Pinpoint the cell where the given text exists, returning its (X, Y) midpoint coordinate. 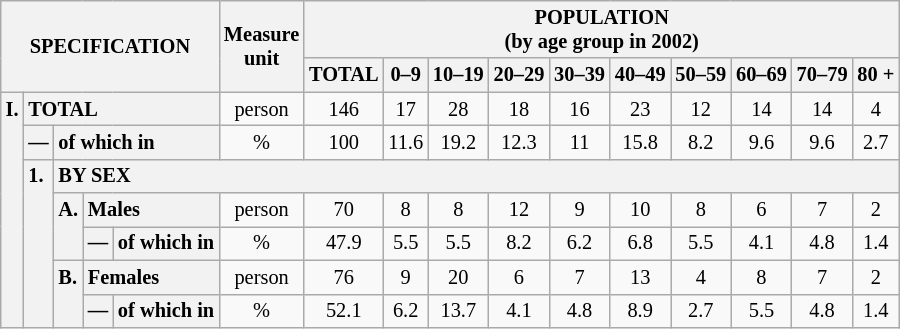
80 + (876, 75)
20 (458, 277)
Females (151, 277)
POPULATION (by age group in 2002) (602, 29)
47.9 (344, 243)
6.8 (640, 243)
60–69 (762, 75)
100 (344, 142)
Measure unit (262, 46)
19.2 (458, 142)
B. (68, 294)
I. (12, 210)
13.7 (458, 311)
52.1 (344, 311)
16 (580, 109)
10–19 (458, 75)
A. (68, 226)
30–39 (580, 75)
11 (580, 142)
13 (640, 277)
BY SEX (477, 176)
10 (640, 210)
0–9 (406, 75)
50–59 (700, 75)
1. (38, 243)
15.8 (640, 142)
20–29 (520, 75)
8.9 (640, 311)
12.3 (520, 142)
18 (520, 109)
76 (344, 277)
17 (406, 109)
Males (151, 210)
40–49 (640, 75)
23 (640, 109)
146 (344, 109)
70 (344, 210)
28 (458, 109)
70–79 (822, 75)
11.6 (406, 142)
SPECIFICATION (110, 46)
